Return the (X, Y) coordinate for the center point of the cell that contains the specified text.  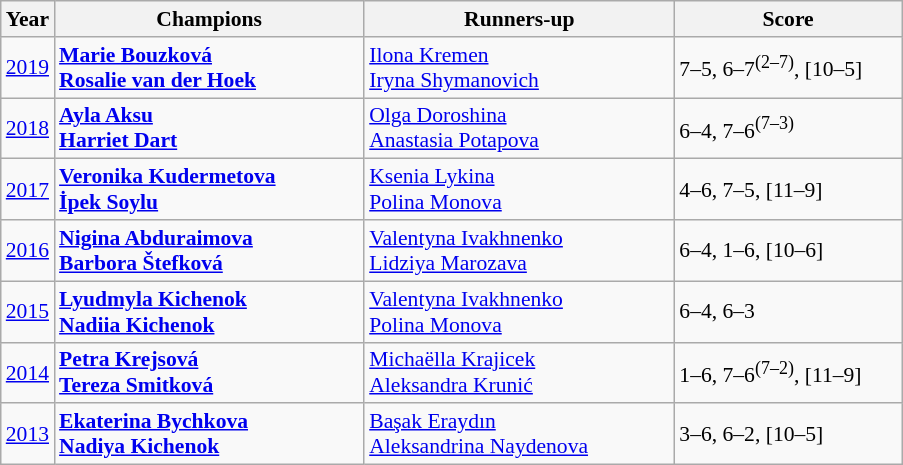
6–4, 7–6(7–3) (788, 128)
2013 (28, 434)
Lyudmyla Kichenok Nadiia Kichenok (209, 312)
Başak Eraydın Aleksandrina Naydenova (519, 434)
Nigina Abduraimova Barbora Štefková (209, 250)
Ayla Aksu Harriet Dart (209, 128)
Champions (209, 19)
4–6, 7–5, [11–9] (788, 190)
Valentyna Ivakhnenko Polina Monova (519, 312)
6–4, 6–3 (788, 312)
Veronika Kudermetova İpek Soylu (209, 190)
Olga Doroshina Anastasia Potapova (519, 128)
Ekaterina Bychkova Nadiya Kichenok (209, 434)
2019 (28, 68)
2018 (28, 128)
2015 (28, 312)
Michaëlla Krajicek Aleksandra Krunić (519, 372)
2017 (28, 190)
1–6, 7–6(7–2), [11–9] (788, 372)
Ksenia Lykina Polina Monova (519, 190)
Year (28, 19)
6–4, 1–6, [10–6] (788, 250)
Runners-up (519, 19)
Marie Bouzková Rosalie van der Hoek (209, 68)
2014 (28, 372)
Valentyna Ivakhnenko Lidziya Marozava (519, 250)
Score (788, 19)
7–5, 6–7(2–7), [10–5] (788, 68)
Ilona Kremen Iryna Shymanovich (519, 68)
2016 (28, 250)
3–6, 6–2, [10–5] (788, 434)
Petra Krejsová Tereza Smitková (209, 372)
